Determine the (X, Y) coordinate at the center of the cell enclosing the given text.  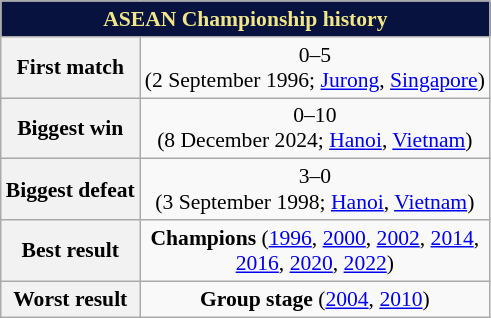
First match (70, 68)
Best result (70, 250)
0–10 (8 December 2024; Hanoi, Vietnam) (315, 128)
Group stage (2004, 2010) (315, 299)
Champions (1996, 2000, 2002, 2014, 2016, 2020, 2022) (315, 250)
0–5 (2 September 1996; Jurong, Singapore) (315, 68)
Worst result (70, 299)
3–0 (3 September 1998; Hanoi, Vietnam) (315, 190)
ASEAN Championship history (246, 19)
Biggest win (70, 128)
Biggest defeat (70, 190)
